Capture the cell that displays the provided text and extract its [x, y] central coordinate. 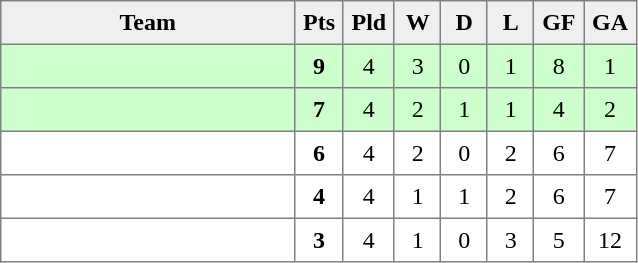
9 [319, 66]
D [464, 23]
Team [148, 23]
L [510, 23]
8 [559, 66]
GF [559, 23]
Pts [319, 23]
12 [610, 240]
GA [610, 23]
W [417, 23]
Pld [368, 23]
5 [559, 240]
